Search for the cell housing the specified text and yield its [X, Y] center coordinate. 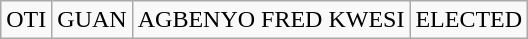
GUAN [92, 20]
ELECTED [469, 20]
AGBENYO FRED KWESI [271, 20]
OTI [26, 20]
